From the cell containing the given text, extract its center point as (x, y) coordinate. 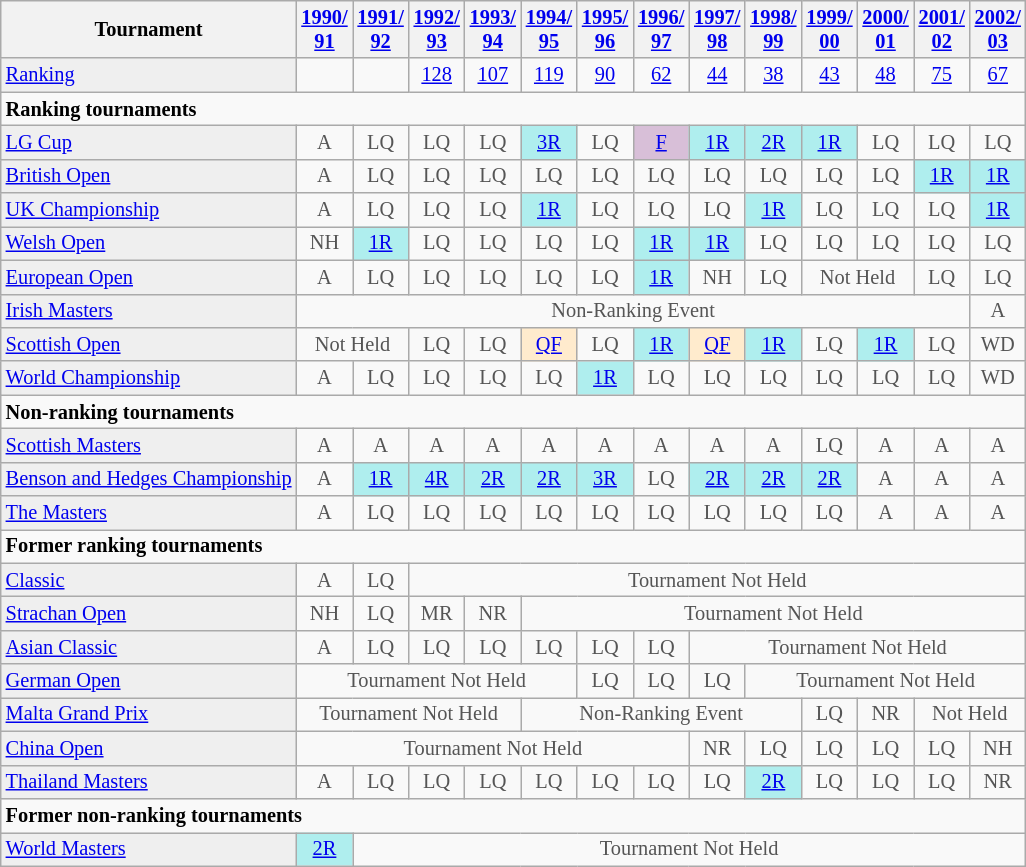
MR (437, 613)
LG Cup (149, 142)
1996/97 (661, 29)
Classic (149, 580)
European Open (149, 277)
Ranking (149, 75)
2001/02 (942, 29)
1993/94 (493, 29)
2000/01 (886, 29)
Ranking tournaments (514, 109)
43 (829, 75)
British Open (149, 176)
1994/95 (549, 29)
Former non-ranking tournaments (514, 815)
Asian Classic (149, 647)
44 (717, 75)
Malta Grand Prix (149, 714)
Welsh Open (149, 243)
2002/03 (998, 29)
4R (437, 479)
China Open (149, 748)
German Open (149, 681)
Non-ranking tournaments (514, 412)
67 (998, 75)
48 (886, 75)
90 (605, 75)
119 (549, 75)
Irish Masters (149, 311)
The Masters (149, 513)
Thailand Masters (149, 782)
62 (661, 75)
1998/99 (773, 29)
F (661, 142)
Scottish Open (149, 344)
Benson and Hedges Championship (149, 479)
1995/96 (605, 29)
1991/92 (381, 29)
1992/93 (437, 29)
UK Championship (149, 210)
75 (942, 75)
World Masters (149, 849)
38 (773, 75)
128 (437, 75)
Former ranking tournaments (514, 546)
1999/00 (829, 29)
World Championship (149, 378)
107 (493, 75)
Strachan Open (149, 613)
Tournament (149, 29)
1997/98 (717, 29)
1990/91 (324, 29)
Scottish Masters (149, 445)
